For the text-containing cell, return its midpoint in (x, y) coordinate format. 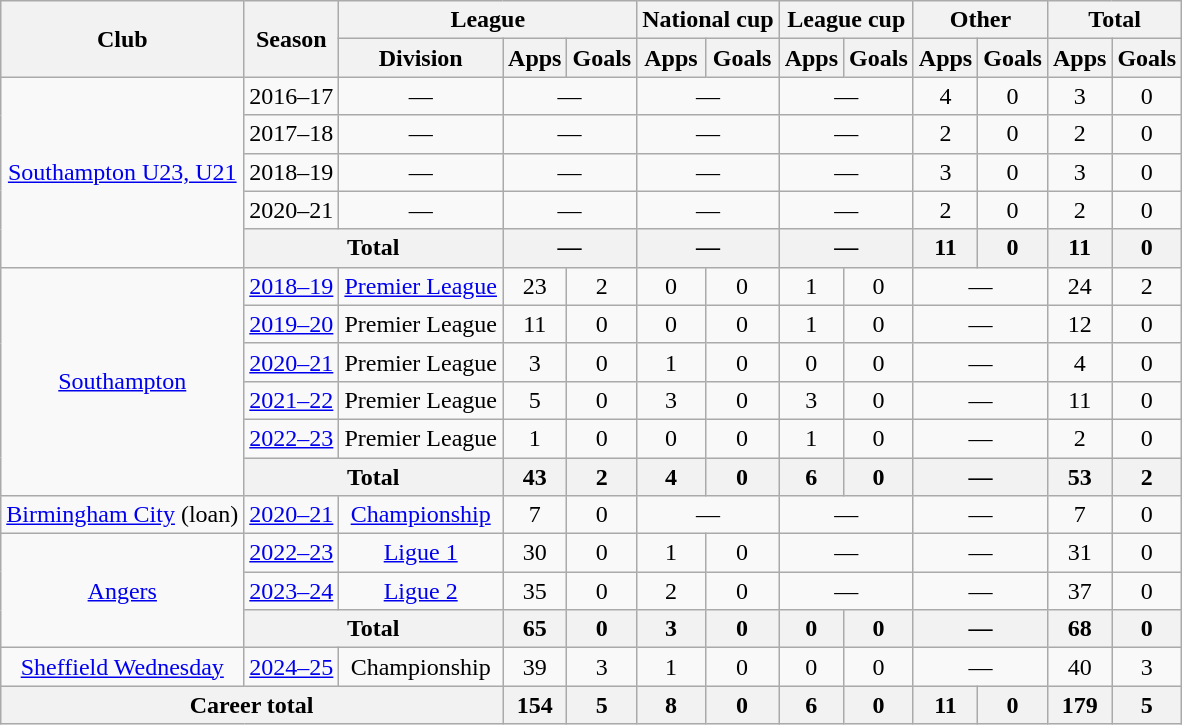
2023–24 (292, 591)
League (488, 20)
30 (535, 553)
35 (535, 591)
24 (1079, 286)
League cup (846, 20)
37 (1079, 591)
Ligue 2 (421, 591)
2024–25 (292, 667)
40 (1079, 667)
2016–17 (292, 96)
Division (421, 58)
Sheffield Wednesday (122, 667)
65 (535, 629)
Southampton U23, U21 (122, 172)
2019–20 (292, 324)
154 (535, 705)
43 (535, 477)
39 (535, 667)
2017–18 (292, 134)
Season (292, 39)
12 (1079, 324)
National cup (708, 20)
Career total (252, 705)
Angers (122, 591)
Other (980, 20)
Club (122, 39)
Ligue 1 (421, 553)
53 (1079, 477)
68 (1079, 629)
179 (1079, 705)
23 (535, 286)
8 (671, 705)
Southampton (122, 381)
2021–22 (292, 400)
Birmingham City (loan) (122, 515)
31 (1079, 553)
